Extract the (X, Y) coordinate from the center of the cell holding the provided text.  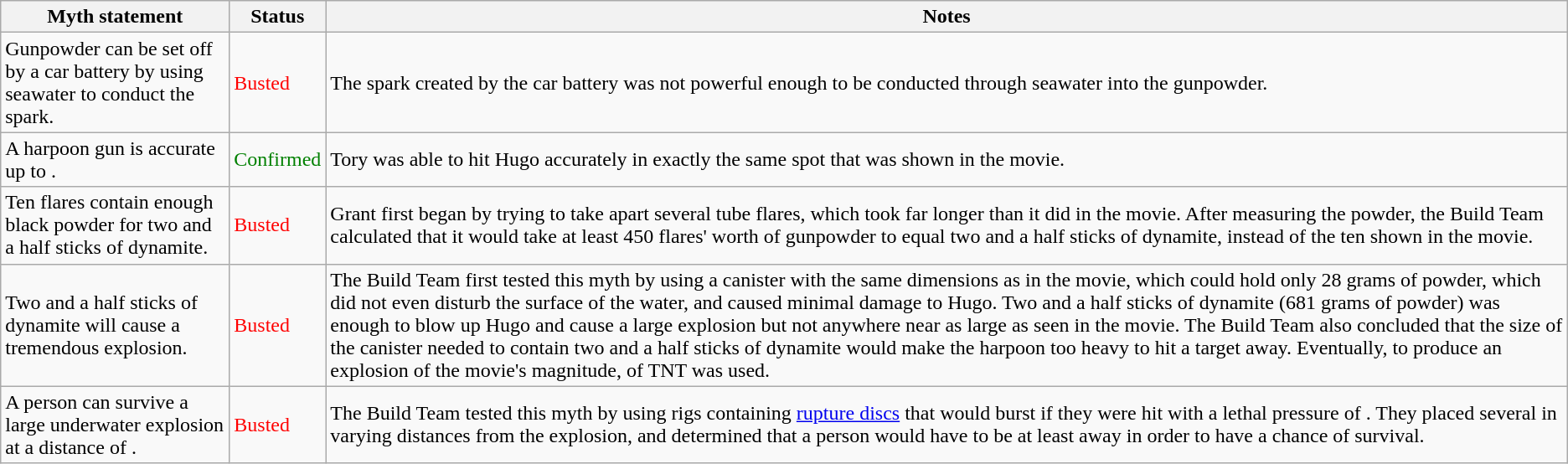
Gunpowder can be set off by a car battery by using seawater to conduct the spark. (116, 82)
Myth statement (116, 17)
Status (278, 17)
Notes (946, 17)
Tory was able to hit Hugo accurately in exactly the same spot that was shown in the movie. (946, 159)
Two and a half sticks of dynamite will cause a tremendous explosion. (116, 325)
Confirmed (278, 159)
A harpoon gun is accurate up to . (116, 159)
The spark created by the car battery was not powerful enough to be conducted through seawater into the gunpowder. (946, 82)
A person can survive a large underwater explosion at a distance of . (116, 425)
Ten flares contain enough black powder for two and a half sticks of dynamite. (116, 225)
